Determine the [x, y] coordinate at the center of the cell enclosing the given text.  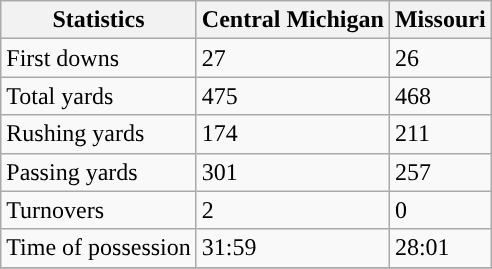
301 [292, 172]
0 [440, 210]
174 [292, 134]
257 [440, 172]
2 [292, 210]
Missouri [440, 20]
468 [440, 96]
Central Michigan [292, 20]
28:01 [440, 248]
Time of possession [99, 248]
Turnovers [99, 210]
26 [440, 58]
27 [292, 58]
Passing yards [99, 172]
Rushing yards [99, 134]
First downs [99, 58]
Statistics [99, 20]
Total yards [99, 96]
211 [440, 134]
31:59 [292, 248]
475 [292, 96]
